Identify which cell holds the provided text, then report its (x, y) central coordinate. 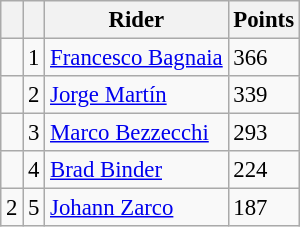
Brad Binder (136, 170)
Francesco Bagnaia (136, 58)
Rider (136, 20)
Marco Bezzecchi (136, 133)
4 (34, 170)
Points (264, 20)
187 (264, 208)
366 (264, 58)
339 (264, 95)
224 (264, 170)
1 (34, 58)
Jorge Martín (136, 95)
3 (34, 133)
Johann Zarco (136, 208)
293 (264, 133)
5 (34, 208)
